Determine the [X, Y] coordinate at the center of the cell enclosing the given text.  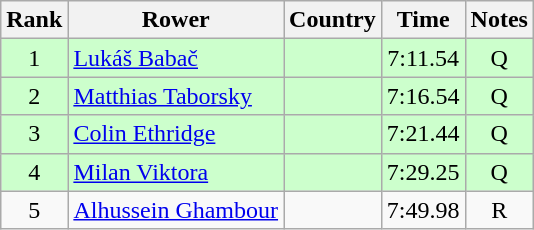
3 [34, 134]
Notes [499, 20]
7:16.54 [423, 96]
Rower [176, 20]
Colin Ethridge [176, 134]
5 [34, 210]
1 [34, 58]
4 [34, 172]
Country [333, 20]
Milan Viktora [176, 172]
7:29.25 [423, 172]
Rank [34, 20]
Alhussein Ghambour [176, 210]
2 [34, 96]
7:21.44 [423, 134]
Lukáš Babač [176, 58]
R [499, 210]
Time [423, 20]
7:49.98 [423, 210]
Matthias Taborsky [176, 96]
7:11.54 [423, 58]
